Locate the cell with the specified text and output its (X, Y) center coordinate. 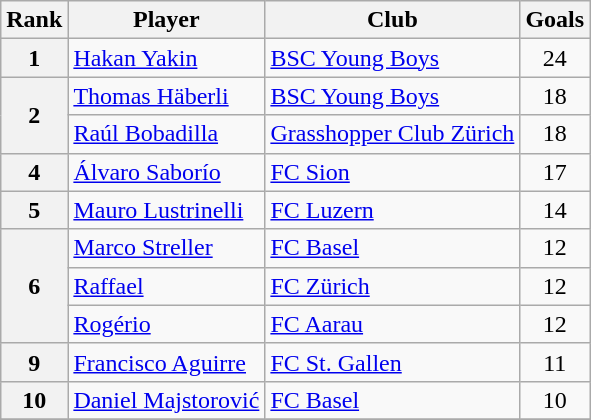
24 (555, 58)
11 (555, 362)
FC St. Gallen (392, 362)
Rogério (166, 324)
14 (555, 210)
Hakan Yakin (166, 58)
Goals (555, 20)
Rank (34, 20)
FC Zürich (392, 286)
5 (34, 210)
6 (34, 286)
Player (166, 20)
Raffael (166, 286)
9 (34, 362)
Francisco Aguirre (166, 362)
Grasshopper Club Zürich (392, 134)
Mauro Lustrinelli (166, 210)
17 (555, 172)
Álvaro Saborío (166, 172)
Marco Streller (166, 248)
Club (392, 20)
4 (34, 172)
Daniel Majstorović (166, 400)
FC Luzern (392, 210)
FC Sion (392, 172)
1 (34, 58)
Thomas Häberli (166, 96)
FC Aarau (392, 324)
Raúl Bobadilla (166, 134)
2 (34, 115)
